Return (X, Y) of the center of cell containing provided text 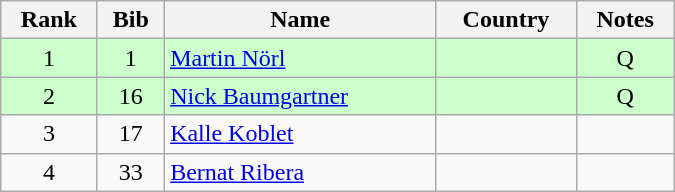
Notes (625, 20)
Name (300, 20)
3 (49, 134)
Kalle Koblet (300, 134)
Rank (49, 20)
Bernat Ribera (300, 172)
17 (131, 134)
33 (131, 172)
Martin Nörl (300, 58)
2 (49, 96)
Country (506, 20)
16 (131, 96)
Bib (131, 20)
4 (49, 172)
Nick Baumgartner (300, 96)
